Search for the cell housing the specified text and yield its [x, y] center coordinate. 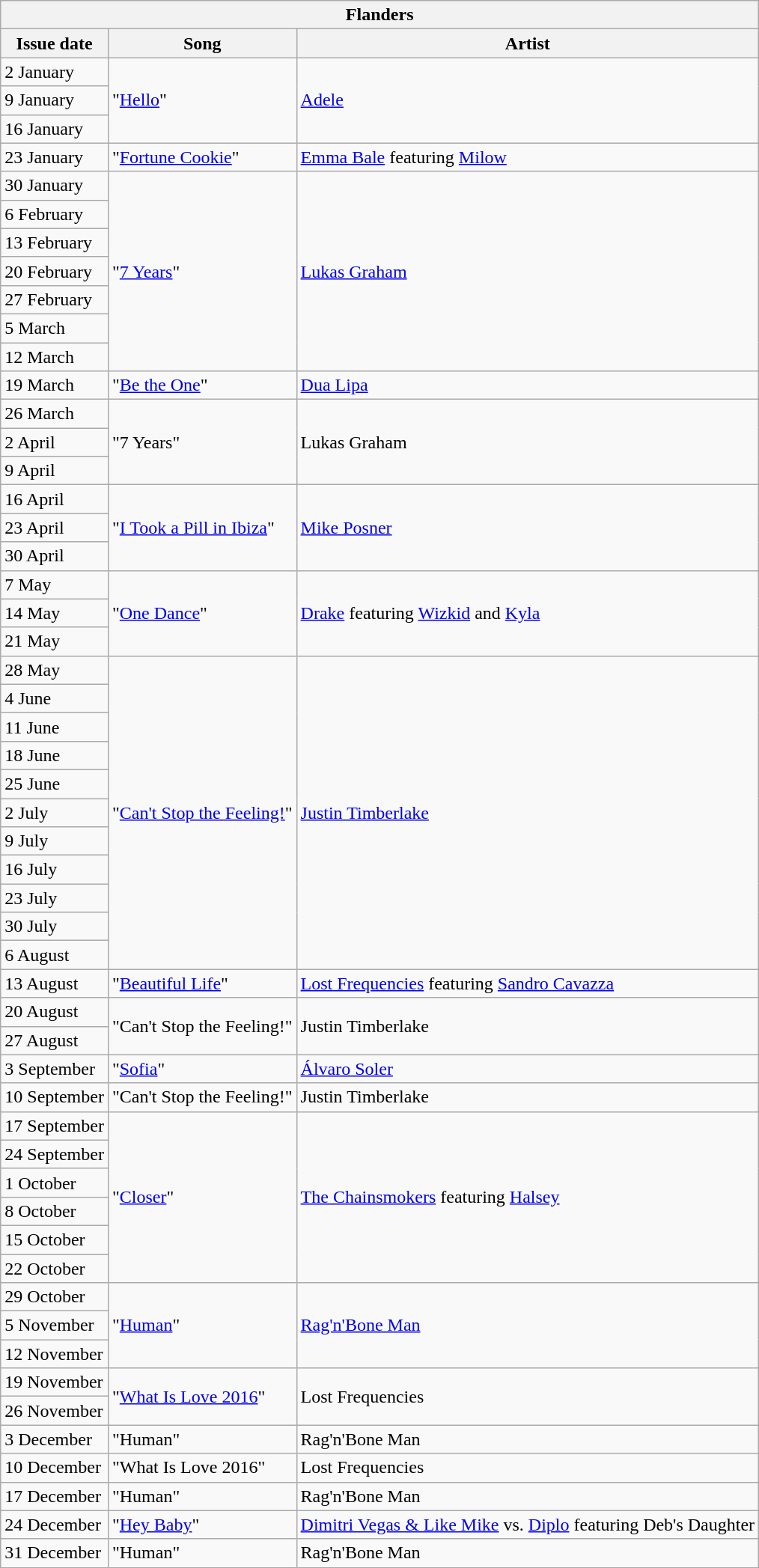
16 July [55, 870]
26 March [55, 414]
5 November [55, 1326]
17 December [55, 1496]
"Hello" [202, 100]
Mike Posner [528, 528]
Artist [528, 43]
19 March [55, 385]
2 January [55, 72]
Issue date [55, 43]
9 April [55, 471]
23 July [55, 898]
6 August [55, 955]
Adele [528, 100]
The Chainsmokers featuring Halsey [528, 1197]
30 January [55, 186]
"Fortune Cookie" [202, 157]
14 May [55, 613]
4 June [55, 698]
16 January [55, 129]
15 October [55, 1239]
"Beautiful Life" [202, 983]
17 September [55, 1126]
3 September [55, 1069]
Lost Frequencies featuring Sandro Cavazza [528, 983]
3 December [55, 1439]
27 February [55, 299]
Emma Bale featuring Milow [528, 157]
13 February [55, 242]
"I Took a Pill in Ibiza" [202, 528]
11 June [55, 727]
Dua Lipa [528, 385]
"Sofia" [202, 1069]
18 June [55, 755]
25 June [55, 784]
13 August [55, 983]
28 May [55, 670]
23 April [55, 528]
30 July [55, 927]
30 April [55, 556]
"Hey Baby" [202, 1525]
2 April [55, 442]
27 August [55, 1040]
Song [202, 43]
Drake featuring Wizkid and Kyla [528, 613]
Flanders [380, 15]
2 July [55, 812]
5 March [55, 328]
26 November [55, 1411]
21 May [55, 641]
"One Dance" [202, 613]
20 August [55, 1012]
19 November [55, 1382]
16 April [55, 499]
"Be the One" [202, 385]
Dimitri Vegas & Like Mike vs. Diplo featuring Deb's Daughter [528, 1525]
31 December [55, 1553]
12 November [55, 1354]
22 October [55, 1269]
12 March [55, 357]
9 July [55, 841]
24 September [55, 1154]
24 December [55, 1525]
23 January [55, 157]
29 October [55, 1297]
20 February [55, 271]
"Closer" [202, 1197]
7 May [55, 585]
1 October [55, 1183]
10 December [55, 1468]
Álvaro Soler [528, 1069]
9 January [55, 100]
6 February [55, 214]
10 September [55, 1097]
8 October [55, 1211]
